Pinpoint the cell where the given text exists, returning its [x, y] midpoint coordinate. 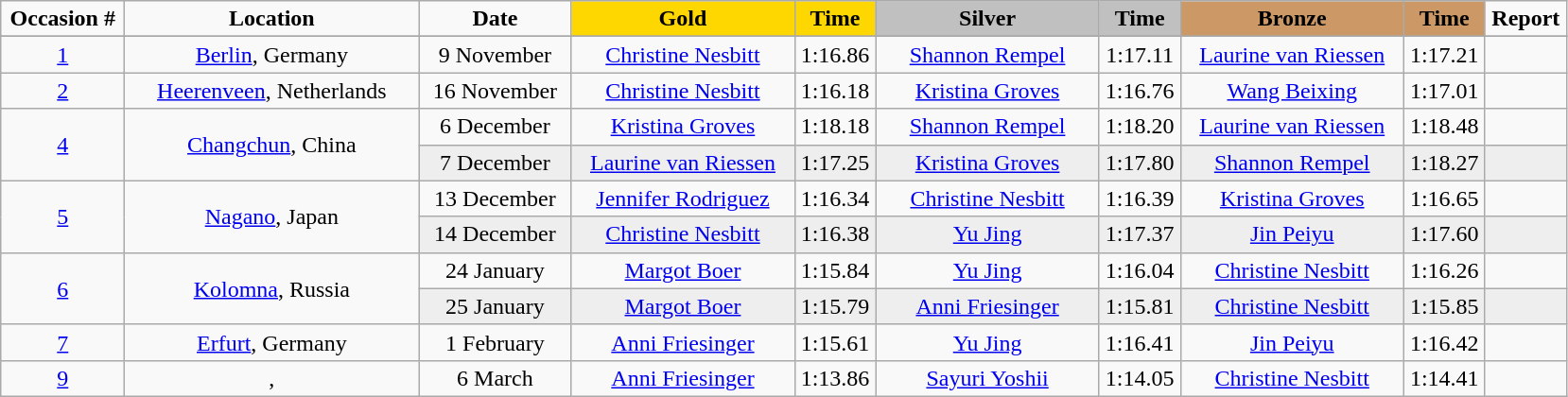
1:17.37 [1140, 234]
1:16.38 [835, 234]
Heerenveen, Netherlands [272, 91]
1:18.18 [835, 127]
Sayuri Yoshii [987, 378]
5 [62, 216]
Location [272, 19]
Gold [683, 19]
Nagano, Japan [272, 216]
1:16.86 [835, 55]
1:15.85 [1444, 306]
6 March [496, 378]
1:14.41 [1444, 378]
1:16.04 [1140, 270]
Jennifer Rodriguez [683, 198]
1:17.01 [1444, 91]
1:18.27 [1444, 163]
1:16.65 [1444, 198]
1:15.61 [835, 342]
Occasion # [62, 19]
6 December [496, 127]
Report [1525, 19]
13 December [496, 198]
1:16.76 [1140, 91]
1:15.81 [1140, 306]
Berlin, Germany [272, 55]
1:16.41 [1140, 342]
Silver [987, 19]
1:17.25 [835, 163]
, [272, 378]
16 November [496, 91]
4 [62, 145]
Bronze [1292, 19]
Date [496, 19]
1:16.34 [835, 198]
24 January [496, 270]
1:17.80 [1140, 163]
1:13.86 [835, 378]
1:17.21 [1444, 55]
25 January [496, 306]
2 [62, 91]
1:16.26 [1444, 270]
1:17.11 [1140, 55]
1 [62, 55]
1:16.42 [1444, 342]
1:15.84 [835, 270]
6 [62, 288]
1 February [496, 342]
9 [62, 378]
7 December [496, 163]
1:18.48 [1444, 127]
1:15.79 [835, 306]
1:17.60 [1444, 234]
9 November [496, 55]
Erfurt, Germany [272, 342]
7 [62, 342]
Wang Beixing [1292, 91]
1:18.20 [1140, 127]
1:14.05 [1140, 378]
1:16.39 [1140, 198]
14 December [496, 234]
Kolomna, Russia [272, 288]
1:16.18 [835, 91]
Changchun, China [272, 145]
